Determine the (X, Y) coordinate at the center of the cell enclosing the given text.  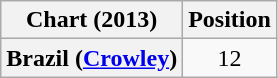
Position (230, 20)
Brazil (Crowley) (92, 58)
Chart (2013) (92, 20)
12 (230, 58)
